Extract the (X, Y) coordinate from the center of the cell holding the provided text.  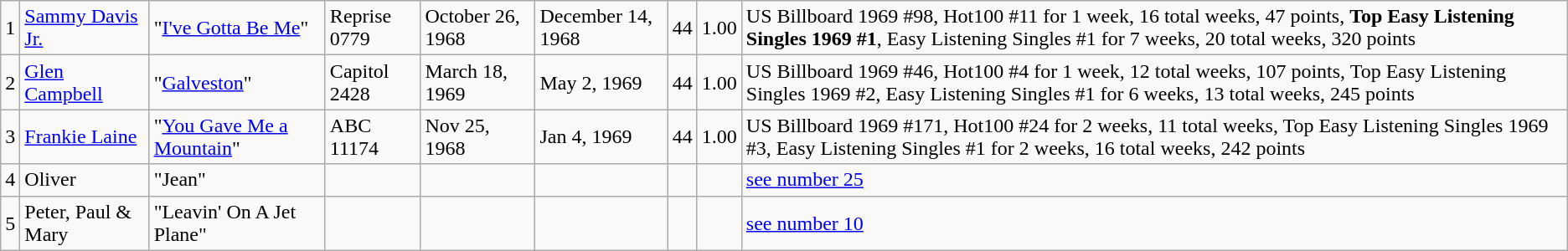
Peter, Paul & Mary (85, 223)
Glen Campbell (85, 82)
"You Gave Me a Mountain" (237, 137)
December 14, 1968 (601, 28)
Jan 4, 1969 (601, 137)
Nov 25, 1968 (477, 137)
2 (10, 82)
March 18, 1969 (477, 82)
4 (10, 180)
ABC 11174 (373, 137)
5 (10, 223)
Oliver (85, 180)
"Galveston" (237, 82)
3 (10, 137)
"Leavin' On A Jet Plane" (237, 223)
1 (10, 28)
Reprise 0779 (373, 28)
"Jean" (237, 180)
Frankie Laine (85, 137)
see number 10 (1154, 223)
see number 25 (1154, 180)
Capitol 2428 (373, 82)
Sammy Davis Jr. (85, 28)
October 26, 1968 (477, 28)
"I've Gotta Be Me" (237, 28)
May 2, 1969 (601, 82)
